Return the [X, Y] coordinate for the center point of the cell that contains the specified text.  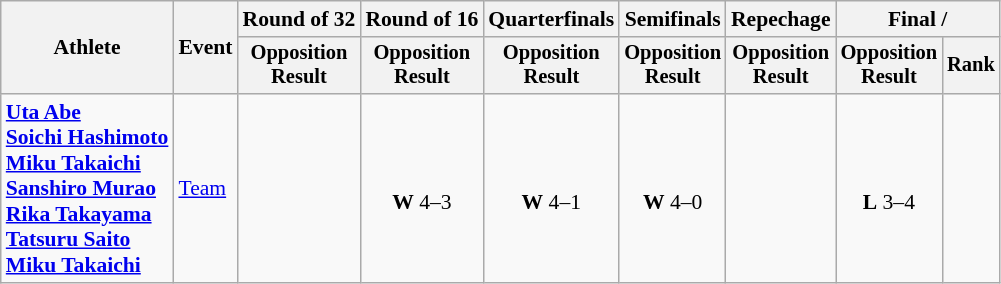
L 3–4 [890, 188]
W 4–0 [672, 188]
Quarterfinals [551, 19]
Rank [971, 66]
Final / [918, 19]
Round of 16 [422, 19]
Uta AbeSoichi HashimotoMiku TakaichiSanshiro MuraoRika TakayamaTatsuru SaitoMiku Takaichi [88, 188]
Team [205, 188]
Repechage [781, 19]
Athlete [88, 48]
W 4–1 [551, 188]
Round of 32 [300, 19]
Semifinals [672, 19]
Event [205, 48]
W 4–3 [422, 188]
